Extract the (X, Y) coordinate from the center of the cell holding the provided text.  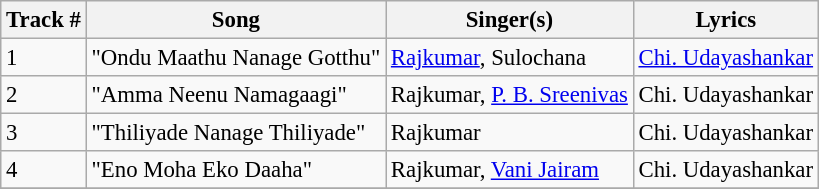
"Thiliyade Nanage Thiliyade" (236, 133)
Track # (44, 20)
"Eno Moha Eko Daaha" (236, 170)
"Amma Neenu Namagaagi" (236, 95)
Lyrics (726, 20)
1 (44, 58)
Singer(s) (510, 20)
Rajkumar, Vani Jairam (510, 170)
Rajkumar (510, 133)
Rajkumar, P. B. Sreenivas (510, 95)
3 (44, 133)
"Ondu Maathu Nanage Gotthu" (236, 58)
2 (44, 95)
Rajkumar, Sulochana (510, 58)
4 (44, 170)
Song (236, 20)
